Find where the given text appears and provide that cell's center as (x, y) coordinate. 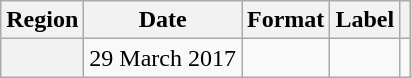
Label (365, 20)
Region (42, 20)
29 March 2017 (163, 58)
Format (286, 20)
Date (163, 20)
